Scan for the cell matching the given text and deliver its (X, Y) coordinate at center. 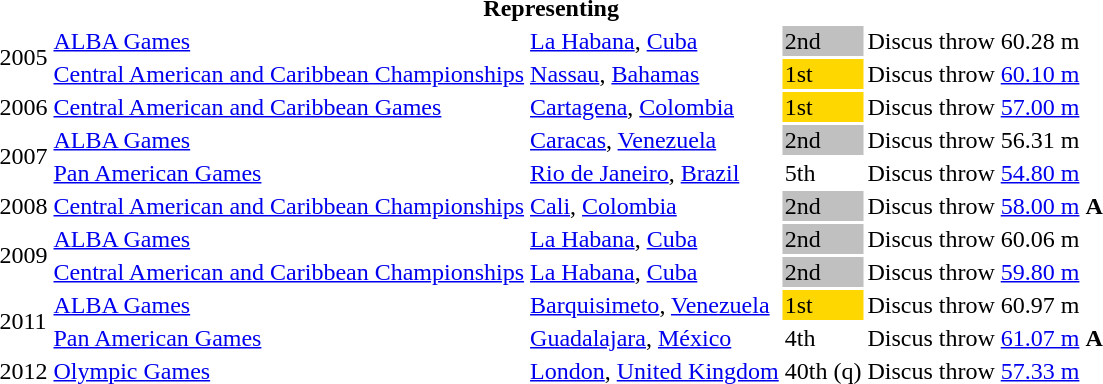
Central American and Caribbean Games (289, 107)
4th (823, 338)
Guadalajara, México (655, 338)
5th (823, 173)
Cartagena, Colombia (655, 107)
Rio de Janeiro, Brazil (655, 173)
Nassau, Bahamas (655, 74)
Cali, Colombia (655, 206)
Caracas, Venezuela (655, 140)
Barquisimeto, Venezuela (655, 305)
